Extract the [X, Y] coordinate from the center of the cell holding the provided text.  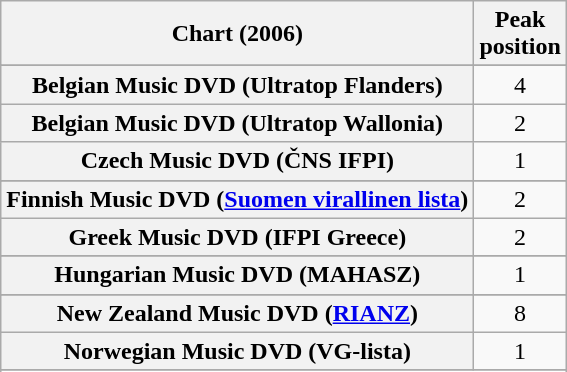
Greek Music DVD (IFPI Greece) [238, 237]
Peakposition [520, 34]
Belgian Music DVD (Ultratop Wallonia) [238, 123]
Czech Music DVD (ČNS IFPI) [238, 161]
Finnish Music DVD (Suomen virallinen lista) [238, 199]
Belgian Music DVD (Ultratop Flanders) [238, 85]
Chart (2006) [238, 34]
Norwegian Music DVD (VG-lista) [238, 351]
8 [520, 313]
New Zealand Music DVD (RIANZ) [238, 313]
Hungarian Music DVD (MAHASZ) [238, 275]
4 [520, 85]
